Detect which cell encompasses the target text, then output its [X, Y] center coordinate. 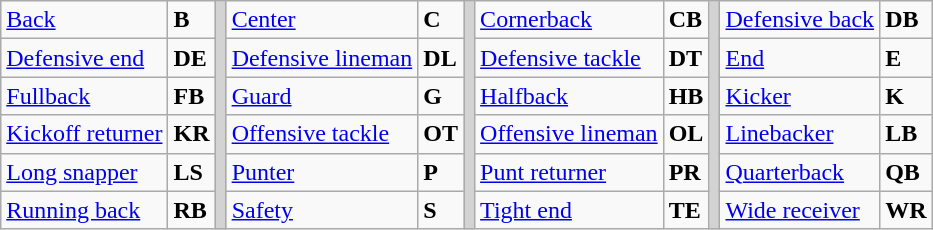
OL [686, 134]
Center [322, 20]
G [441, 96]
Kickoff returner [84, 134]
Quarterback [800, 172]
Defensive lineman [322, 58]
DT [686, 58]
DL [441, 58]
Defensive back [800, 20]
Halfback [570, 96]
E [906, 58]
Wide receiver [800, 210]
LS [192, 172]
Offensive lineman [570, 134]
C [441, 20]
Linebacker [800, 134]
Defensive tackle [570, 58]
Punter [322, 172]
Back [84, 20]
End [800, 58]
S [441, 210]
B [192, 20]
HB [686, 96]
Fullback [84, 96]
WR [906, 210]
K [906, 96]
Running back [84, 210]
OT [441, 134]
QB [906, 172]
DB [906, 20]
LB [906, 134]
Punt returner [570, 172]
FB [192, 96]
Guard [322, 96]
DE [192, 58]
PR [686, 172]
Offensive tackle [322, 134]
Long snapper [84, 172]
CB [686, 20]
TE [686, 210]
KR [192, 134]
Tight end [570, 210]
Cornerback [570, 20]
P [441, 172]
Defensive end [84, 58]
Safety [322, 210]
RB [192, 210]
Kicker [800, 96]
